Extract the [X, Y] coordinate from the center of the cell holding the provided text.  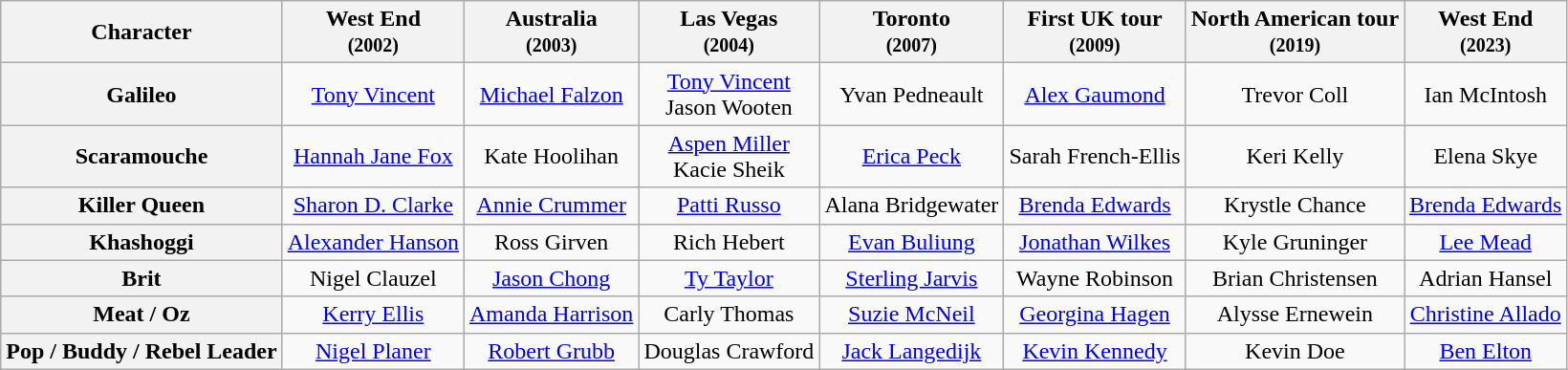
Sharon D. Clarke [373, 206]
Kevin Kennedy [1095, 351]
Wayne Robinson [1095, 278]
Tony VincentJason Wooten [729, 94]
Suzie McNeil [912, 315]
Galileo [142, 94]
Ty Taylor [729, 278]
Carly Thomas [729, 315]
Toronto(2007) [912, 33]
Trevor Coll [1295, 94]
Keri Kelly [1295, 157]
West End(2002) [373, 33]
First UK tour(2009) [1095, 33]
Christine Allado [1486, 315]
Brit [142, 278]
Jack Langedijk [912, 351]
Scaramouche [142, 157]
Evan Buliung [912, 242]
Adrian Hansel [1486, 278]
Alex Gaumond [1095, 94]
Ben Elton [1486, 351]
Alexander Hanson [373, 242]
Aspen MillerKacie Sheik [729, 157]
Krystle Chance [1295, 206]
Tony Vincent [373, 94]
Annie Crummer [552, 206]
Kerry Ellis [373, 315]
Rich Hebert [729, 242]
Alysse Ernewein [1295, 315]
Jason Chong [552, 278]
Alana Bridgewater [912, 206]
Pop / Buddy / Rebel Leader [142, 351]
Ross Girven [552, 242]
Ian McIntosh [1486, 94]
Elena Skye [1486, 157]
Brian Christensen [1295, 278]
Hannah Jane Fox [373, 157]
Nigel Planer [373, 351]
West End(2023) [1486, 33]
Character [142, 33]
Georgina Hagen [1095, 315]
Robert Grubb [552, 351]
Meat / Oz [142, 315]
Kate Hoolihan [552, 157]
Nigel Clauzel [373, 278]
Michael Falzon [552, 94]
Killer Queen [142, 206]
Sarah French-Ellis [1095, 157]
Patti Russo [729, 206]
Australia(2003) [552, 33]
Las Vegas(2004) [729, 33]
Amanda Harrison [552, 315]
Kyle Gruninger [1295, 242]
Khashoggi [142, 242]
Lee Mead [1486, 242]
Kevin Doe [1295, 351]
Yvan Pedneault [912, 94]
Erica Peck [912, 157]
Douglas Crawford [729, 351]
Sterling Jarvis [912, 278]
North American tour(2019) [1295, 33]
Jonathan Wilkes [1095, 242]
